Locate the cell with the specified text and output its [x, y] center coordinate. 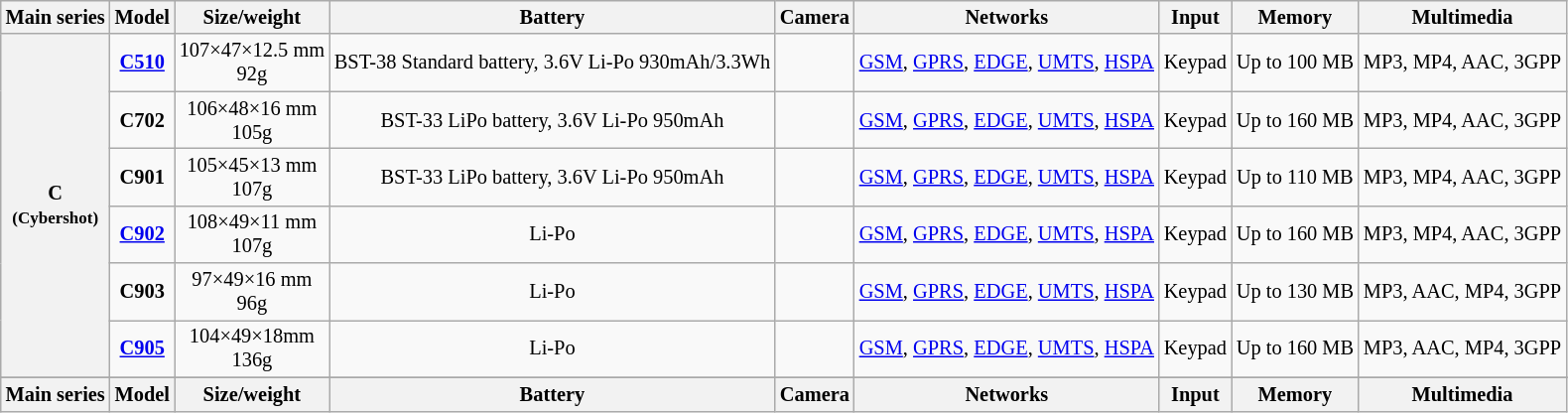
106×48×16 mm105g [252, 120]
C905 [143, 348]
Up to 110 MB [1295, 177]
97×49×16 mm96g [252, 292]
Up to 130 MB [1295, 292]
107×47×12.5 mm92g [252, 63]
C(Cybershot) [56, 206]
C510 [143, 63]
Up to 100 MB [1295, 63]
C901 [143, 177]
C903 [143, 292]
104×49×18mm136g [252, 348]
C902 [143, 234]
105×45×13 mm107g [252, 177]
108×49×11 mm107g [252, 234]
C702 [143, 120]
BST-38 Standard battery, 3.6V Li-Po 930mAh/3.3Wh [552, 63]
